Return (X, Y) of the center of cell containing provided text 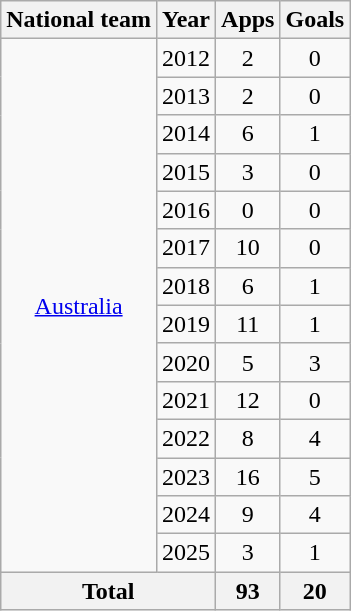
2023 (186, 477)
8 (248, 438)
16 (248, 477)
2018 (186, 286)
Australia (79, 306)
Goals (315, 20)
2017 (186, 248)
93 (248, 591)
2025 (186, 553)
9 (248, 515)
2020 (186, 362)
2019 (186, 324)
2013 (186, 96)
20 (315, 591)
Year (186, 20)
2015 (186, 172)
2014 (186, 134)
Apps (248, 20)
10 (248, 248)
2022 (186, 438)
2016 (186, 210)
Total (108, 591)
11 (248, 324)
2012 (186, 58)
2024 (186, 515)
National team (79, 20)
2021 (186, 400)
12 (248, 400)
